Extract the (x, y) coordinate from the center of the cell holding the provided text.  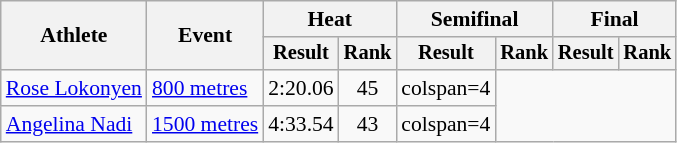
2:20.06 (300, 88)
Angelina Nadi (74, 124)
Heat (330, 19)
Final (614, 19)
1500 metres (205, 124)
800 metres (205, 88)
Event (205, 36)
Semifinal (474, 19)
Athlete (74, 36)
Rose Lokonyen (74, 88)
43 (368, 124)
45 (368, 88)
4:33.54 (300, 124)
